For the text-containing cell, return its midpoint in [X, Y] coordinate format. 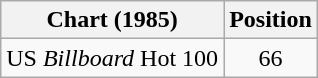
US Billboard Hot 100 [112, 58]
66 [271, 58]
Position [271, 20]
Chart (1985) [112, 20]
